Extract the [X, Y] coordinate from the center of the cell holding the provided text.  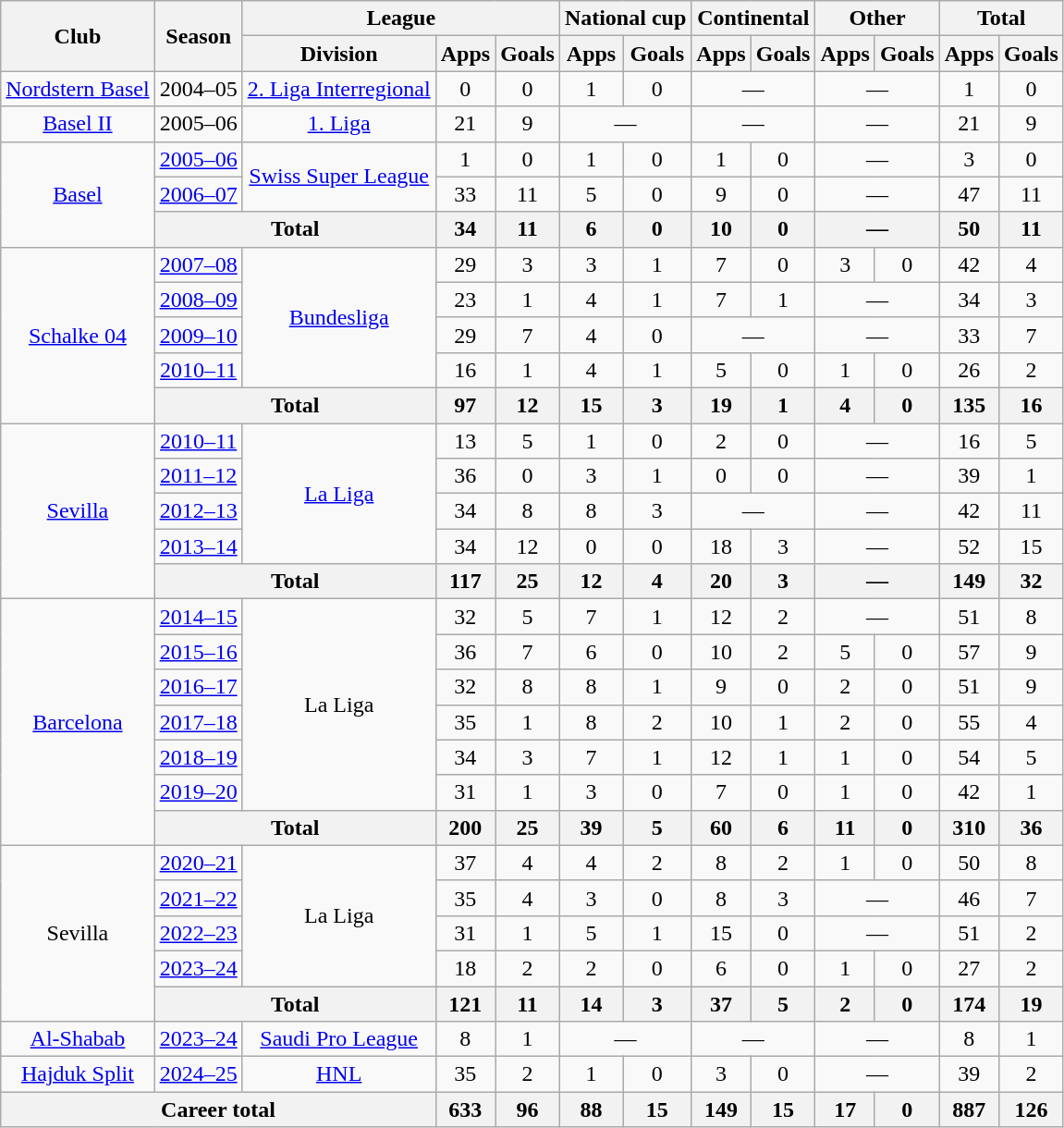
310 [969, 828]
Club [78, 36]
2017–18 [198, 722]
27 [969, 968]
23 [465, 300]
20 [721, 582]
Swiss Super League [338, 177]
Saudi Pro League [338, 1039]
2013–14 [198, 546]
2022–23 [198, 933]
2012–13 [198, 511]
200 [465, 828]
2006–07 [198, 194]
97 [465, 405]
HNL [338, 1074]
633 [465, 1110]
2004–05 [198, 89]
2015–16 [198, 652]
117 [465, 582]
Nordstern Basel [78, 89]
57 [969, 652]
Hajduk Split [78, 1074]
174 [969, 1003]
2014–15 [198, 617]
887 [969, 1110]
14 [591, 1003]
121 [465, 1003]
60 [721, 828]
2019–20 [198, 792]
88 [591, 1110]
National cup [625, 18]
17 [845, 1110]
55 [969, 722]
Schalke 04 [78, 335]
Other [877, 18]
Career total [218, 1110]
2024–25 [198, 1074]
Al-Shabab [78, 1039]
League [401, 18]
Season [198, 36]
Basel [78, 194]
2011–12 [198, 476]
Continental [753, 18]
2021–22 [198, 898]
2008–09 [198, 300]
Bundesliga [338, 317]
2020–21 [198, 863]
Barcelona [78, 722]
Division [338, 54]
2007–08 [198, 264]
46 [969, 898]
126 [1032, 1110]
Basel II [78, 124]
135 [969, 405]
13 [465, 441]
96 [528, 1110]
2018–19 [198, 757]
2016–17 [198, 687]
2009–10 [198, 335]
26 [969, 370]
52 [969, 546]
54 [969, 757]
1. Liga [338, 124]
47 [969, 194]
2. Liga Interregional [338, 89]
